Return [x, y] of the center of cell containing provided text 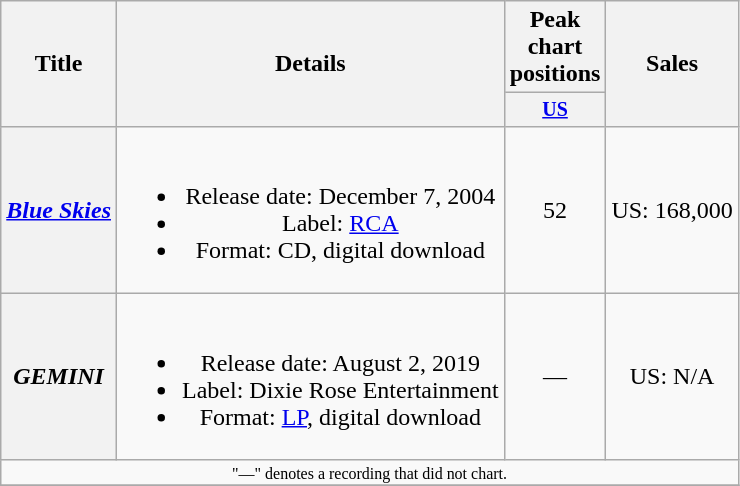
GEMINI [59, 376]
US: 168,000 [672, 210]
Blue Skies [59, 210]
Sales [672, 64]
52 [555, 210]
US: N/A [672, 376]
Release date: August 2, 2019Label: Dixie Rose EntertainmentFormat: LP, digital download [311, 376]
Title [59, 64]
US [555, 110]
"—" denotes a recording that did not chart. [370, 472]
Details [311, 64]
Peak chartpositions [555, 47]
— [555, 376]
Release date: December 7, 2004Label: RCAFormat: CD, digital download [311, 210]
